Capture the cell that displays the provided text and extract its (X, Y) central coordinate. 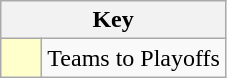
Key (114, 20)
Teams to Playoffs (134, 58)
